Extract the (X, Y) coordinate from the center of the cell holding the provided text.  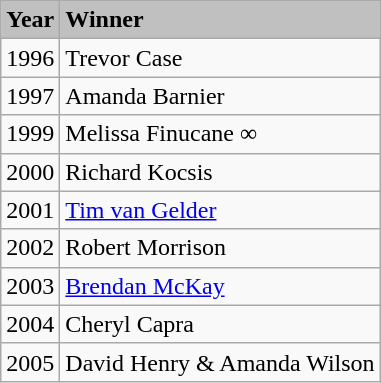
2003 (30, 286)
Melissa Finucane ∞ (220, 134)
1999 (30, 134)
Richard Kocsis (220, 172)
2002 (30, 248)
2001 (30, 210)
Robert Morrison (220, 248)
2005 (30, 362)
Brendan McKay (220, 286)
1996 (30, 58)
Tim van Gelder (220, 210)
Winner (220, 20)
David Henry & Amanda Wilson (220, 362)
2000 (30, 172)
2004 (30, 324)
Cheryl Capra (220, 324)
Trevor Case (220, 58)
Year (30, 20)
Amanda Barnier (220, 96)
1997 (30, 96)
